From the cell containing the given text, extract its center point as [x, y] coordinate. 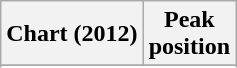
Chart (2012) [72, 34]
Peakposition [189, 34]
